Pinpoint the cell where the given text exists, returning its (X, Y) midpoint coordinate. 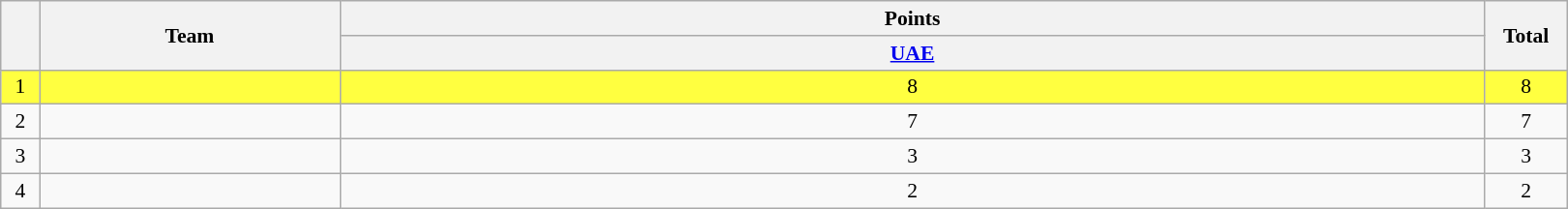
1 (20, 87)
Team (190, 35)
Total (1525, 35)
4 (20, 191)
Points (912, 18)
UAE (912, 53)
